Search for the cell housing the specified text and yield its [x, y] center coordinate. 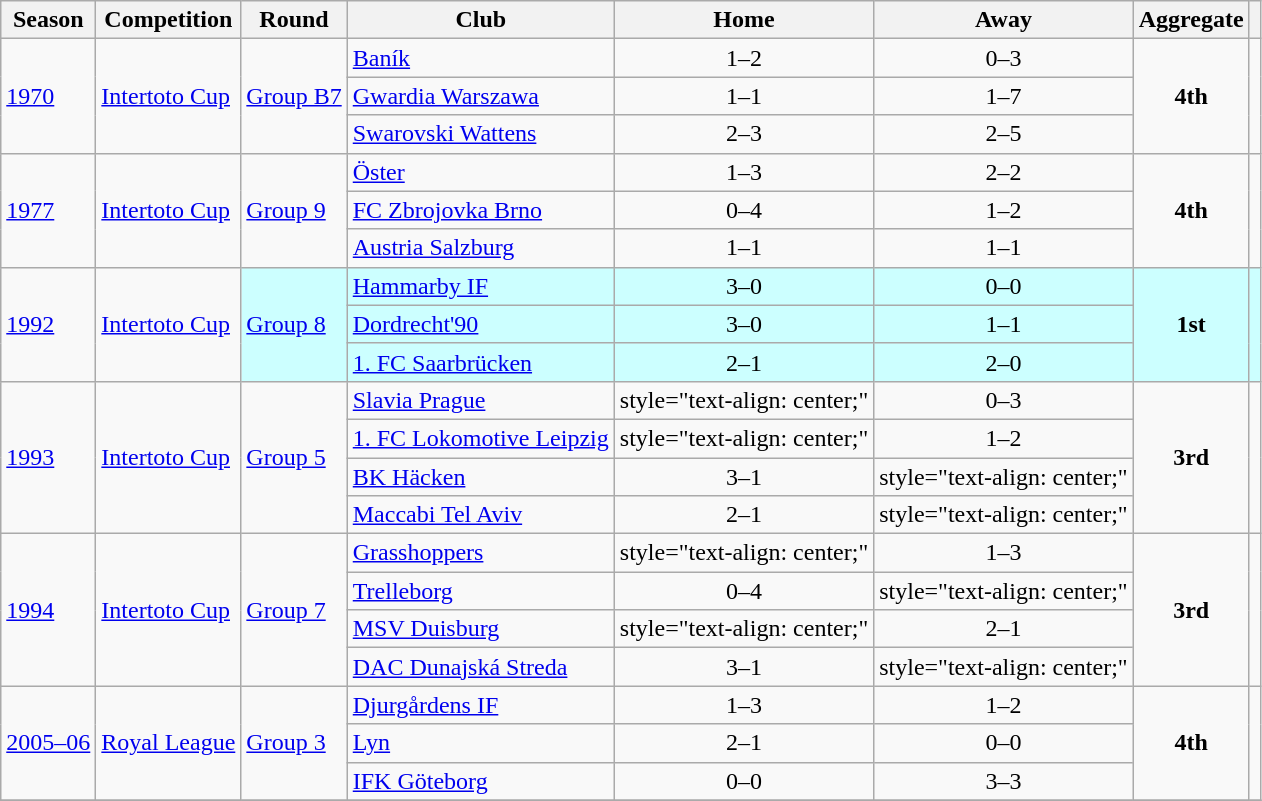
1. FC Lokomotive Leipzig [480, 438]
Group 7 [294, 610]
Royal League [168, 743]
Group 3 [294, 743]
Competition [168, 20]
3–3 [1004, 781]
2005–06 [48, 743]
Aggregate [1191, 20]
Djurgårdens IF [480, 705]
Gwardia Warszawa [480, 96]
Slavia Prague [480, 400]
Grasshoppers [480, 553]
1–7 [1004, 96]
Hammarby IF [480, 286]
Group 5 [294, 457]
1st [1191, 324]
1993 [48, 457]
FC Zbrojovka Brno [480, 210]
2–0 [1004, 362]
Away [1004, 20]
DAC Dunajská Streda [480, 667]
2–5 [1004, 134]
IFK Göteborg [480, 781]
2–2 [1004, 172]
Group 9 [294, 210]
Dordrecht'90 [480, 324]
Maccabi Tel Aviv [480, 515]
BK Häcken [480, 477]
Group 8 [294, 324]
Group B7 [294, 96]
Baník [480, 58]
Swarovski Wattens [480, 134]
Season [48, 20]
1992 [48, 324]
Lyn [480, 743]
1970 [48, 96]
1. FC Saarbrücken [480, 362]
MSV Duisburg [480, 629]
Round [294, 20]
Trelleborg [480, 591]
Club [480, 20]
Home [744, 20]
Austria Salzburg [480, 248]
1994 [48, 610]
Öster [480, 172]
2–3 [744, 134]
1977 [48, 210]
